From the cell containing the given text, extract its center point as (x, y) coordinate. 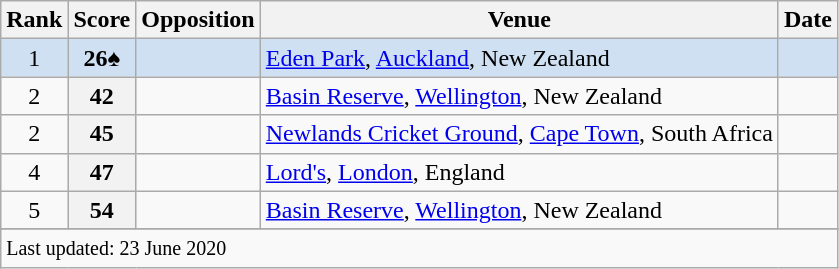
Score (102, 20)
54 (102, 210)
5 (34, 210)
Newlands Cricket Ground, Cape Town, South Africa (519, 134)
1 (34, 58)
Lord's, London, England (519, 172)
45 (102, 134)
Last updated: 23 June 2020 (420, 248)
42 (102, 96)
47 (102, 172)
Rank (34, 20)
4 (34, 172)
Eden Park, Auckland, New Zealand (519, 58)
Venue (519, 20)
26♠ (102, 58)
Date (808, 20)
Opposition (198, 20)
